Find where the given text appears and provide that cell's center as (X, Y) coordinate. 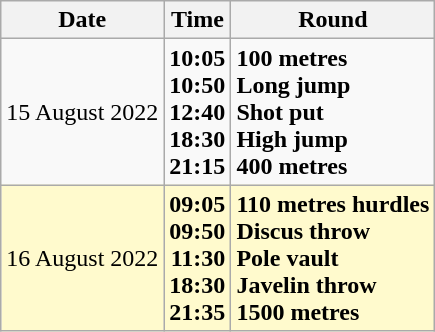
16 August 2022 (82, 258)
100 metresLong jumpShot putHigh jump400 metres (333, 112)
09:0509:5011:3018:3021:35 (198, 258)
Date (82, 20)
15 August 2022 (82, 112)
110 metres hurdlesDiscus throwPole vaultJavelin throw1500 metres (333, 258)
Round (333, 20)
10:0510:5012:4018:3021:15 (198, 112)
Time (198, 20)
